Determine the (X, Y) coordinate at the center of the cell enclosing the given text.  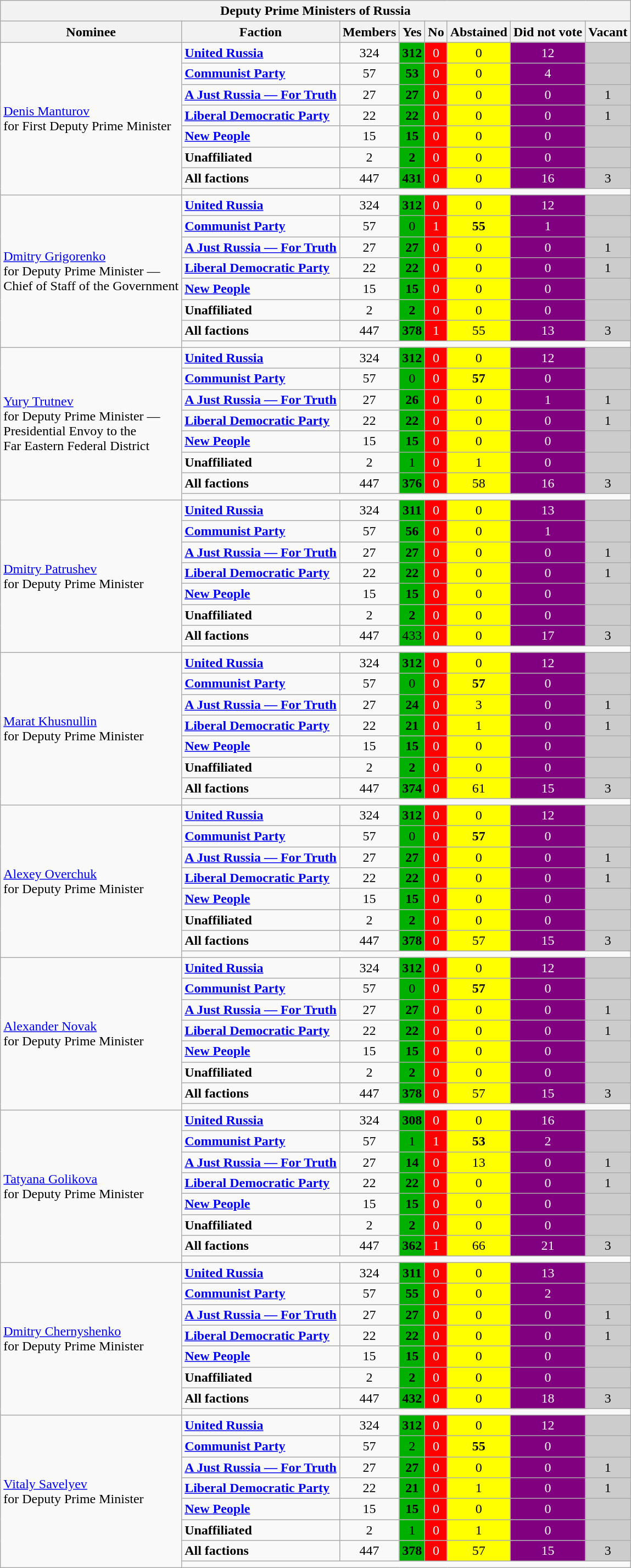
Vitaly Savelyevfor Deputy Prime Minister (91, 1491)
Alexey Overchukfor Deputy Prime Minister (91, 881)
Members (369, 32)
Denis Manturovfor First Deputy Prime Minister (91, 119)
Vacant (608, 32)
No (436, 32)
Alexander Novakfor Deputy Prime Minister (91, 1034)
Faction (261, 32)
14 (412, 1162)
Did not vote (548, 32)
431 (412, 178)
374 (412, 788)
18 (548, 1398)
4 (548, 74)
Tatyana Golikovafor Deputy Prime Minister (91, 1186)
61 (479, 788)
Abstained (479, 32)
376 (412, 483)
308 (412, 1120)
17 (548, 636)
432 (412, 1398)
Marat Khusnullinfor Deputy Prime Minister (91, 729)
Dmitry Chernyshenkofor Deputy Prime Minister (91, 1339)
58 (479, 483)
Nominee (91, 32)
Yury Trutnevfor Deputy Prime Minister —Presidential Envoy to theFar Eastern Federal District (91, 424)
Yes (412, 32)
433 (412, 636)
Deputy Prime Ministers of Russia (315, 11)
26 (412, 400)
66 (479, 1246)
56 (412, 531)
24 (412, 705)
Dmitry Grigorenkofor Deputy Prime Minister —Chief of Staff of the Government (91, 271)
Dmitry Patrushevfor Deputy Prime Minister (91, 576)
362 (412, 1246)
